Search for the cell housing the specified text and yield its [x, y] center coordinate. 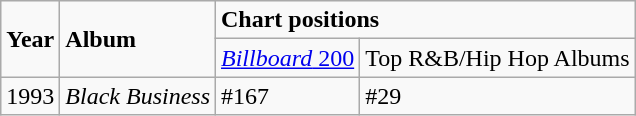
#29 [498, 96]
#167 [288, 96]
Chart positions [426, 20]
Year [30, 39]
Black Business [138, 96]
1993 [30, 96]
Album [138, 39]
Billboard 200 [288, 58]
Top R&B/Hip Hop Albums [498, 58]
